Search for the cell housing the specified text and yield its [X, Y] center coordinate. 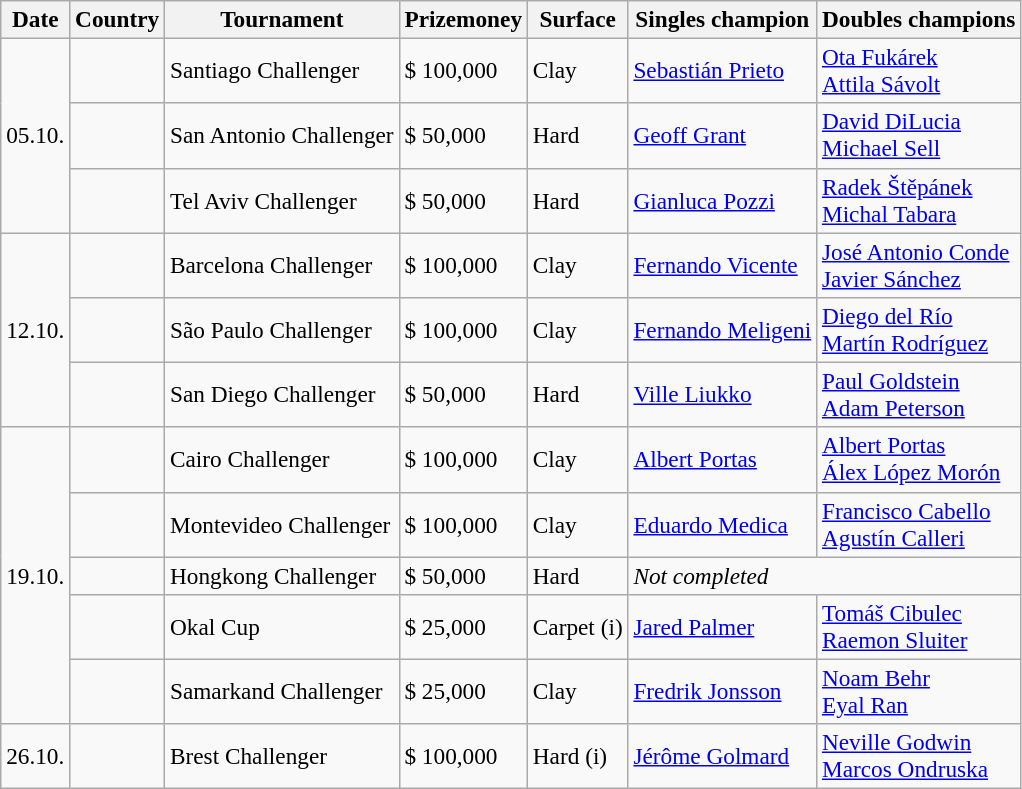
05.10. [36, 135]
Geoff Grant [722, 136]
San Diego Challenger [282, 394]
São Paulo Challenger [282, 330]
Ota Fukárek Attila Sávolt [919, 70]
Barcelona Challenger [282, 264]
San Antonio Challenger [282, 136]
Date [36, 19]
26.10. [36, 756]
Neville Godwin Marcos Ondruska [919, 756]
Singles champion [722, 19]
Samarkand Challenger [282, 692]
Okal Cup [282, 626]
Cairo Challenger [282, 460]
Fernando Vicente [722, 264]
Country [118, 19]
Radek Štěpánek Michal Tabara [919, 200]
19.10. [36, 576]
Santiago Challenger [282, 70]
Ville Liukko [722, 394]
Albert Portas Álex López Morón [919, 460]
Carpet (i) [578, 626]
Fernando Meligeni [722, 330]
Tomáš Cibulec Raemon Sluiter [919, 626]
Hongkong Challenger [282, 575]
Diego del Río Martín Rodríguez [919, 330]
Jared Palmer [722, 626]
Tel Aviv Challenger [282, 200]
Sebastián Prieto [722, 70]
Eduardo Medica [722, 524]
Noam Behr Eyal Ran [919, 692]
Brest Challenger [282, 756]
David DiLucia Michael Sell [919, 136]
Doubles champions [919, 19]
Fredrik Jonsson [722, 692]
Paul Goldstein Adam Peterson [919, 394]
12.10. [36, 329]
Gianluca Pozzi [722, 200]
Montevideo Challenger [282, 524]
Tournament [282, 19]
Prizemoney [463, 19]
José Antonio Conde Javier Sánchez [919, 264]
Jérôme Golmard [722, 756]
Francisco Cabello Agustín Calleri [919, 524]
Not completed [824, 575]
Surface [578, 19]
Hard (i) [578, 756]
Albert Portas [722, 460]
